Find where the given text appears and provide that cell's center as [X, Y] coordinate. 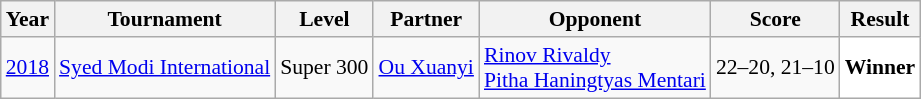
Year [28, 19]
Opponent [595, 19]
Level [324, 19]
Tournament [164, 19]
2018 [28, 68]
Super 300 [324, 68]
Score [776, 19]
Rinov Rivaldy Pitha Haningtyas Mentari [595, 68]
Syed Modi International [164, 68]
22–20, 21–10 [776, 68]
Ou Xuanyi [426, 68]
Result [880, 19]
Partner [426, 19]
Winner [880, 68]
